Detect which cell encompasses the target text, then output its [X, Y] center coordinate. 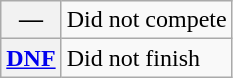
— [31, 20]
DNF [31, 58]
Did not compete [146, 20]
Did not finish [146, 58]
